Capture the cell that displays the provided text and extract its [x, y] central coordinate. 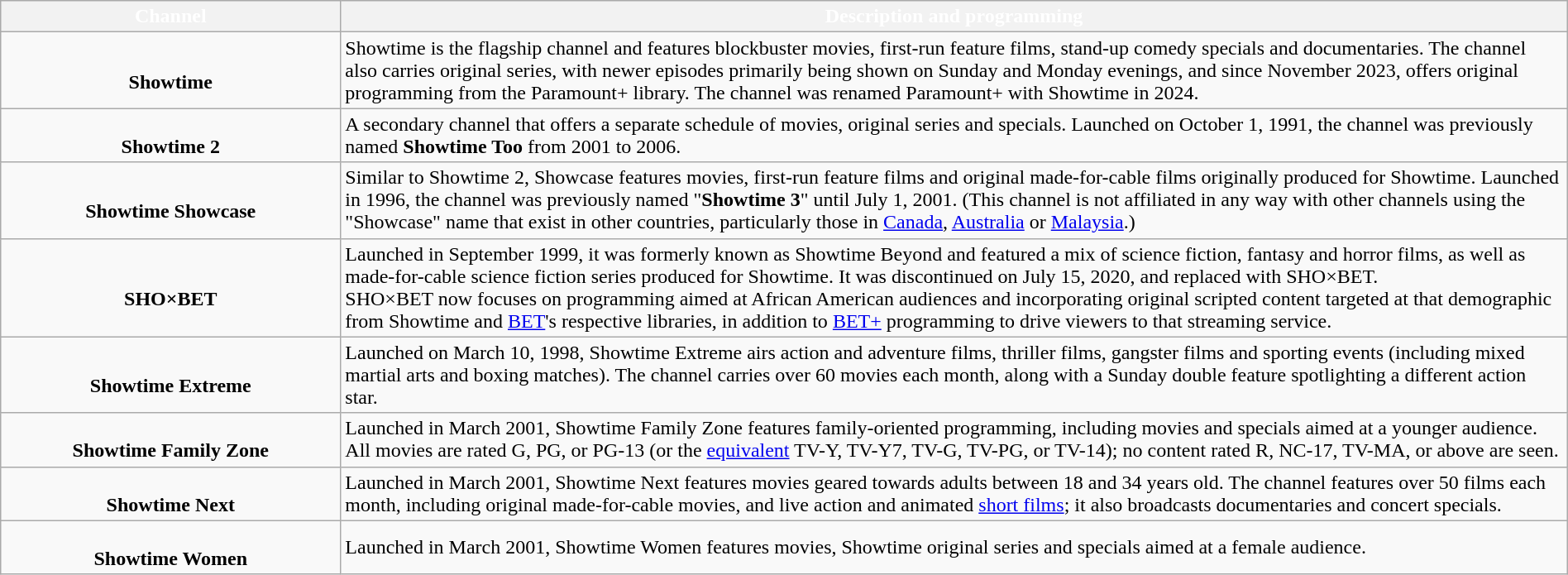
SHO×BET [170, 288]
Showtime Extreme [170, 375]
Showtime Family Zone [170, 440]
Showtime 2 [170, 136]
Launched in March 2001, Showtime Women features movies, Showtime original series and specials aimed at a female audience. [954, 548]
Description and programming [954, 17]
Showtime [170, 70]
Showtime Women [170, 548]
Showtime Showcase [170, 200]
Channel [170, 17]
Showtime Next [170, 493]
